Return the [X, Y] coordinate for the center point of the cell that contains the specified text.  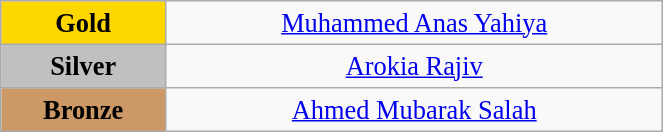
Muhammed Anas Yahiya [414, 22]
Bronze [84, 109]
Gold [84, 22]
Arokia Rajiv [414, 66]
Silver [84, 66]
Ahmed Mubarak Salah [414, 109]
